Locate the cell with the specified text and output its (x, y) center coordinate. 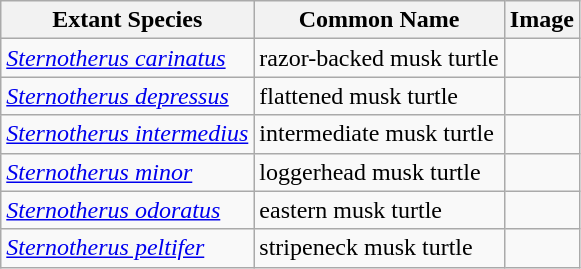
Common Name (379, 20)
Image (542, 20)
Sternotherus peltifer (128, 248)
Sternotherus minor (128, 172)
stripeneck musk turtle (379, 248)
razor-backed musk turtle (379, 58)
loggerhead musk turtle (379, 172)
intermediate musk turtle (379, 134)
eastern musk turtle (379, 210)
Sternotherus depressus (128, 96)
Sternotherus carinatus (128, 58)
Extant Species (128, 20)
flattened musk turtle (379, 96)
Sternotherus odoratus (128, 210)
Sternotherus intermedius (128, 134)
